Output the (x, y) coordinate of the center of the cell containing the given text.  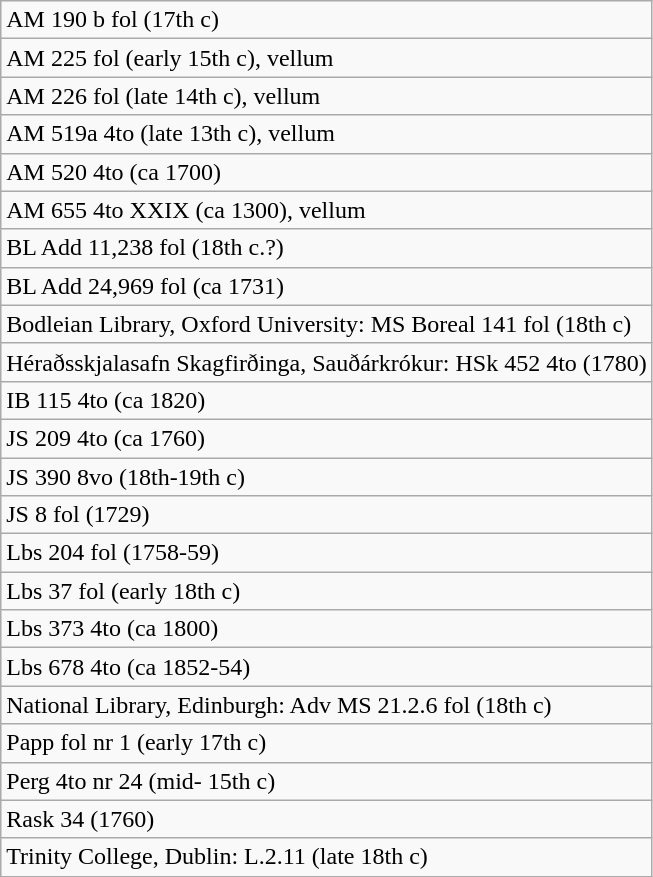
AM 520 4to (ca 1700) (327, 172)
Lbs 204 fol (1758-59) (327, 553)
Lbs 37 fol (early 18th c) (327, 591)
Papp fol nr 1 (early 17th c) (327, 743)
JS 390 8vo (18th-19th c) (327, 477)
Perg 4to nr 24 (mid- 15th c) (327, 781)
Rask 34 (1760) (327, 819)
BL Add 11,238 fol (18th c.?) (327, 248)
IB 115 4to (ca 1820) (327, 400)
AM 225 fol (early 15th c), vellum (327, 58)
Bodleian Library, Oxford University: MS Boreal 141 fol (18th c) (327, 324)
AM 190 b fol (17th c) (327, 20)
National Library, Edinburgh: Adv MS 21.2.6 fol (18th c) (327, 705)
JS 8 fol (1729) (327, 515)
Trinity College, Dublin: L.2.11 (late 18th c) (327, 857)
Lbs 373 4to (ca 1800) (327, 629)
Lbs 678 4to (ca 1852-54) (327, 667)
BL Add 24,969 fol (ca 1731) (327, 286)
JS 209 4to (ca 1760) (327, 438)
AM 519a 4to (late 13th c), vellum (327, 134)
AM 226 fol (late 14th c), vellum (327, 96)
AM 655 4to XXIX (ca 1300), vellum (327, 210)
Héraðsskjalasafn Skagfirðinga, Sauðárkrókur: HSk 452 4to (1780) (327, 362)
